Capture the cell that displays the provided text and extract its [X, Y] central coordinate. 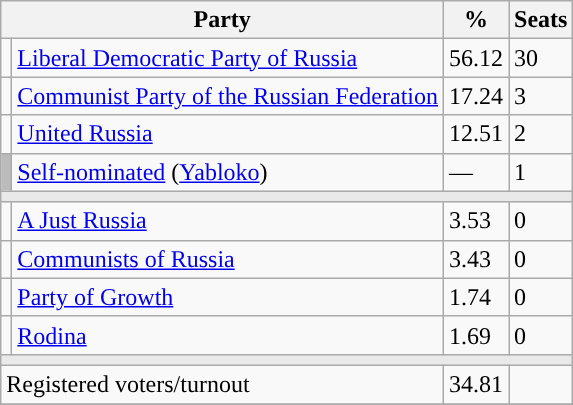
1 [541, 172]
— [476, 172]
% [476, 20]
34.81 [476, 384]
Liberal Democratic Party of Russia [228, 58]
56.12 [476, 58]
Party [222, 20]
Registered voters/turnout [222, 384]
1.74 [476, 297]
Communists of Russia [228, 259]
12.51 [476, 134]
2 [541, 134]
30 [541, 58]
Self-nominated (Yabloko) [228, 172]
United Russia [228, 134]
Seats [541, 20]
Communist Party of the Russian Federation [228, 96]
Rodina [228, 335]
Party of Growth [228, 297]
3 [541, 96]
3.43 [476, 259]
3.53 [476, 221]
A Just Russia [228, 221]
17.24 [476, 96]
1.69 [476, 335]
